Locate the cell with the specified text and output its (x, y) center coordinate. 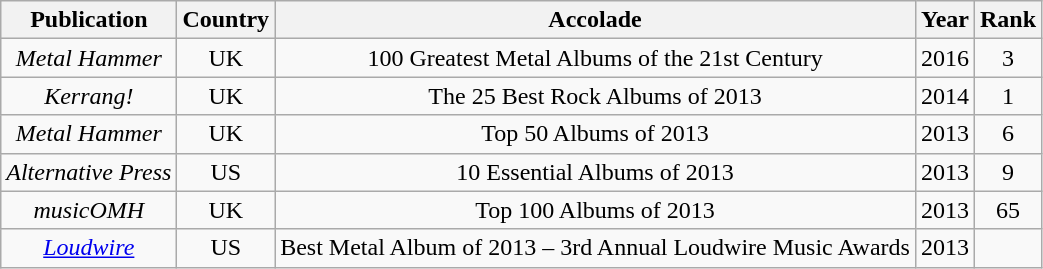
2016 (944, 58)
10 Essential Albums of 2013 (596, 172)
Alternative Press (89, 172)
6 (1008, 134)
Kerrang! (89, 96)
9 (1008, 172)
Loudwire (89, 248)
The 25 Best Rock Albums of 2013 (596, 96)
Year (944, 20)
musicOMH (89, 210)
1 (1008, 96)
Top 50 Albums of 2013 (596, 134)
65 (1008, 210)
Publication (89, 20)
3 (1008, 58)
Accolade (596, 20)
Top 100 Albums of 2013 (596, 210)
100 Greatest Metal Albums of the 21st Century (596, 58)
2014 (944, 96)
Rank (1008, 20)
Country (226, 20)
Best Metal Album of 2013 – 3rd Annual Loudwire Music Awards (596, 248)
